Pinpoint the cell where the given text exists, returning its (X, Y) midpoint coordinate. 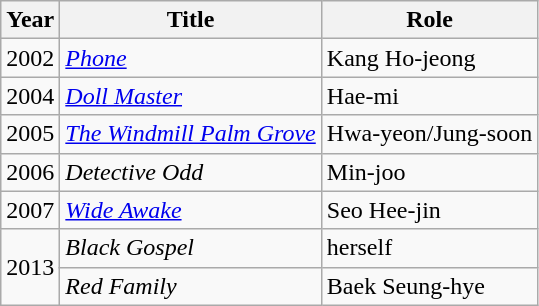
Wide Awake (190, 210)
2006 (30, 172)
2013 (30, 267)
2005 (30, 134)
2002 (30, 58)
Doll Master (190, 96)
Seo Hee-jin (429, 210)
Kang Ho-jeong (429, 58)
2004 (30, 96)
Black Gospel (190, 248)
Detective Odd (190, 172)
Baek Seung-hye (429, 286)
The Windmill Palm Grove (190, 134)
Phone (190, 58)
Hae-mi (429, 96)
Hwa-yeon/Jung-soon (429, 134)
Role (429, 20)
Year (30, 20)
2007 (30, 210)
Min-joo (429, 172)
Title (190, 20)
Red Family (190, 286)
herself (429, 248)
